Output the [X, Y] coordinate of the center of the cell containing the given text.  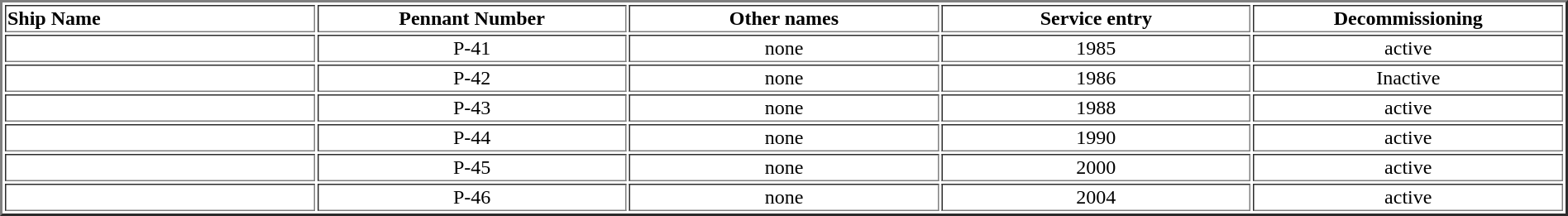
P-43 [471, 108]
P-41 [471, 48]
1990 [1096, 137]
2004 [1096, 197]
Decommissioning [1408, 18]
2000 [1096, 167]
P-45 [471, 167]
Pennant Number [471, 18]
1988 [1096, 108]
P-42 [471, 78]
P-46 [471, 197]
1985 [1096, 48]
Ship Name [160, 18]
Other names [784, 18]
Inactive [1408, 78]
1986 [1096, 78]
P-44 [471, 137]
Service entry [1096, 18]
